Capture the cell that displays the provided text and extract its (x, y) central coordinate. 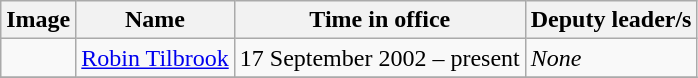
Time in office (380, 20)
None (611, 58)
Name (155, 20)
Deputy leader/s (611, 20)
Robin Tilbrook (155, 58)
Image (38, 20)
17 September 2002 – present (380, 58)
